For the text-containing cell, return its midpoint in [X, Y] coordinate format. 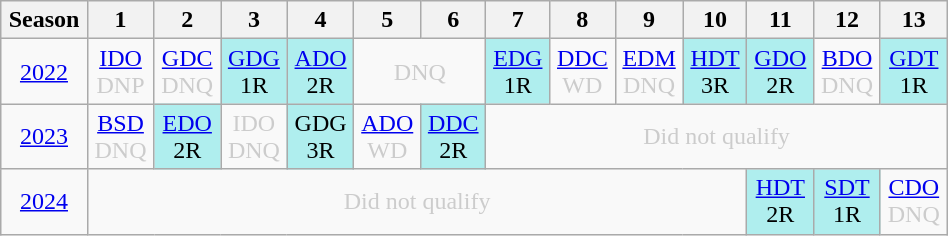
Season [44, 20]
CDODNQ [914, 202]
GDT1R [914, 72]
BDODNQ [848, 72]
EDO2R [188, 136]
2024 [44, 202]
1 [120, 20]
2022 [44, 72]
4 [320, 20]
DDC2R [454, 136]
HDT3R [715, 72]
GDCDNQ [188, 72]
IDODNP [120, 72]
ADOWD [388, 136]
GDG1R [254, 72]
EDMDNQ [649, 72]
5 [388, 20]
9 [649, 20]
GDO2R [780, 72]
DNQ [420, 72]
13 [914, 20]
IDODNQ [254, 136]
HDT2R [780, 202]
SDT1R [848, 202]
2023 [44, 136]
2 [188, 20]
8 [582, 20]
EDG1R [518, 72]
10 [715, 20]
ADO2R [320, 72]
BSDDNQ [120, 136]
DDCWD [582, 72]
GDG3R [320, 136]
3 [254, 20]
6 [454, 20]
11 [780, 20]
12 [848, 20]
7 [518, 20]
